Capture the cell that displays the provided text and extract its (X, Y) central coordinate. 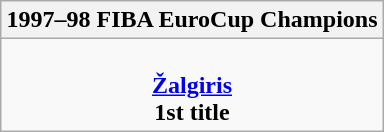
Žalgiris 1st title (192, 85)
1997–98 FIBA EuroCup Champions (192, 20)
